Determine the [X, Y] coordinate at the center of the cell enclosing the given text.  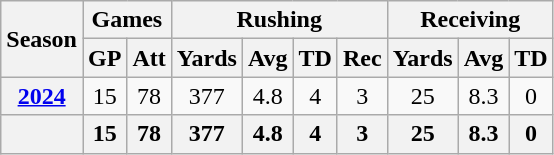
Rushing [279, 20]
Att [149, 58]
Season [42, 39]
Rec [362, 58]
Games [126, 20]
Receiving [470, 20]
GP [104, 58]
2024 [42, 96]
